Search for the cell housing the specified text and yield its (X, Y) center coordinate. 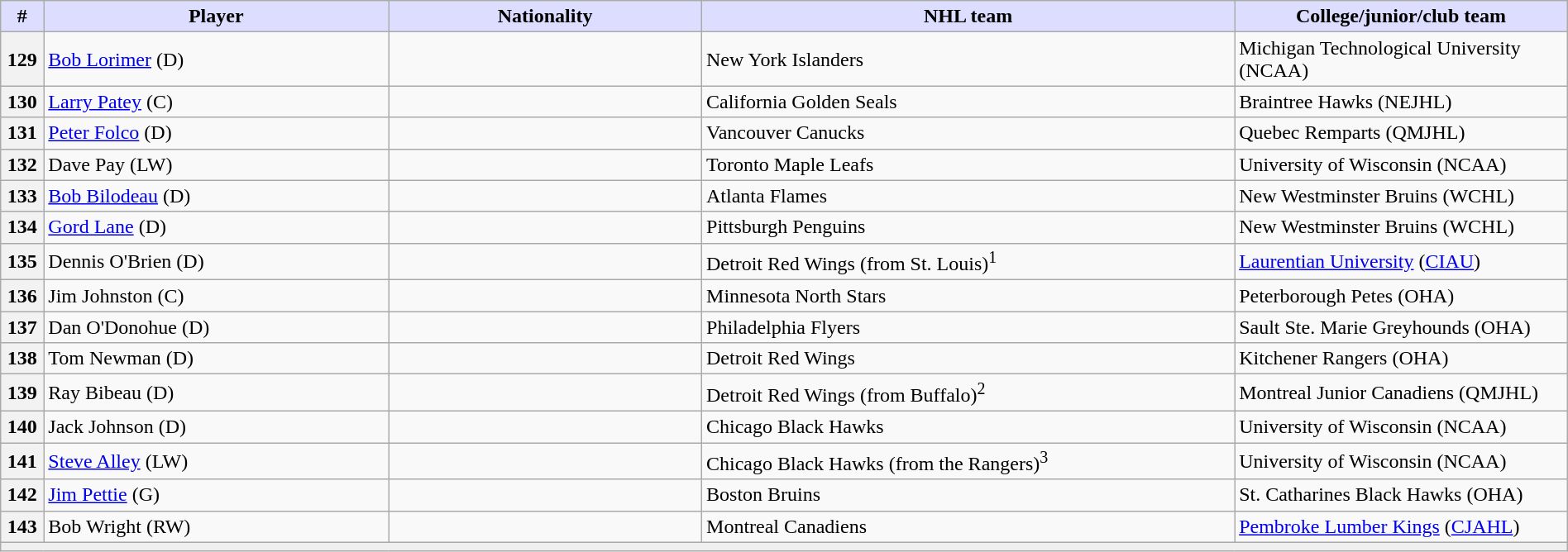
Toronto Maple Leafs (968, 164)
Chicago Black Hawks (from the Rangers)3 (968, 461)
Detroit Red Wings (from Buffalo)2 (968, 393)
Peter Folco (D) (217, 133)
Bob Wright (RW) (217, 526)
Dave Pay (LW) (217, 164)
Quebec Remparts (QMJHL) (1401, 133)
Chicago Black Hawks (968, 426)
Tom Newman (D) (217, 359)
Vancouver Canucks (968, 133)
134 (22, 227)
140 (22, 426)
Minnesota North Stars (968, 296)
Gord Lane (D) (217, 227)
Nationality (546, 17)
Michigan Technological University (NCAA) (1401, 59)
Player (217, 17)
NHL team (968, 17)
College/junior/club team (1401, 17)
135 (22, 261)
Sault Ste. Marie Greyhounds (OHA) (1401, 327)
California Golden Seals (968, 102)
Larry Patey (C) (217, 102)
139 (22, 393)
Atlanta Flames (968, 196)
Pittsburgh Penguins (968, 227)
Dan O'Donohue (D) (217, 327)
# (22, 17)
Boston Bruins (968, 495)
141 (22, 461)
Montreal Junior Canadiens (QMJHL) (1401, 393)
136 (22, 296)
137 (22, 327)
Kitchener Rangers (OHA) (1401, 359)
143 (22, 526)
Jack Johnson (D) (217, 426)
Dennis O'Brien (D) (217, 261)
Montreal Canadiens (968, 526)
Detroit Red Wings (968, 359)
Jim Pettie (G) (217, 495)
Detroit Red Wings (from St. Louis)1 (968, 261)
138 (22, 359)
Ray Bibeau (D) (217, 393)
131 (22, 133)
Philadelphia Flyers (968, 327)
142 (22, 495)
Steve Alley (LW) (217, 461)
Bob Bilodeau (D) (217, 196)
Pembroke Lumber Kings (CJAHL) (1401, 526)
Bob Lorimer (D) (217, 59)
Jim Johnston (C) (217, 296)
Laurentian University (CIAU) (1401, 261)
New York Islanders (968, 59)
St. Catharines Black Hawks (OHA) (1401, 495)
129 (22, 59)
130 (22, 102)
132 (22, 164)
133 (22, 196)
Braintree Hawks (NEJHL) (1401, 102)
Peterborough Petes (OHA) (1401, 296)
